Pinpoint the cell where the given text exists, returning its [x, y] midpoint coordinate. 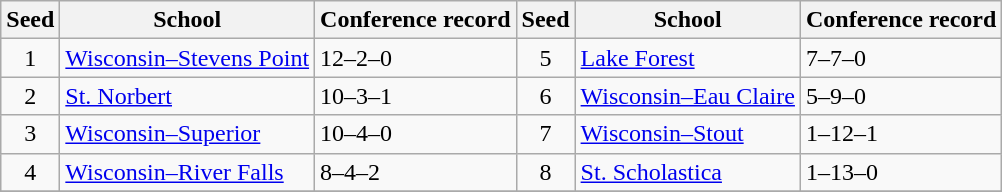
5 [546, 58]
1–12–1 [900, 134]
Wisconsin–River Falls [188, 172]
12–2–0 [416, 58]
Wisconsin–Superior [188, 134]
Wisconsin–Stevens Point [188, 58]
St. Scholastica [688, 172]
10–4–0 [416, 134]
1 [30, 58]
6 [546, 96]
St. Norbert [188, 96]
4 [30, 172]
2 [30, 96]
8–4–2 [416, 172]
10–3–1 [416, 96]
1–13–0 [900, 172]
7–7–0 [900, 58]
Lake Forest [688, 58]
7 [546, 134]
Wisconsin–Stout [688, 134]
5–9–0 [900, 96]
Wisconsin–Eau Claire [688, 96]
8 [546, 172]
3 [30, 134]
